Detect which cell encompasses the target text, then output its [x, y] center coordinate. 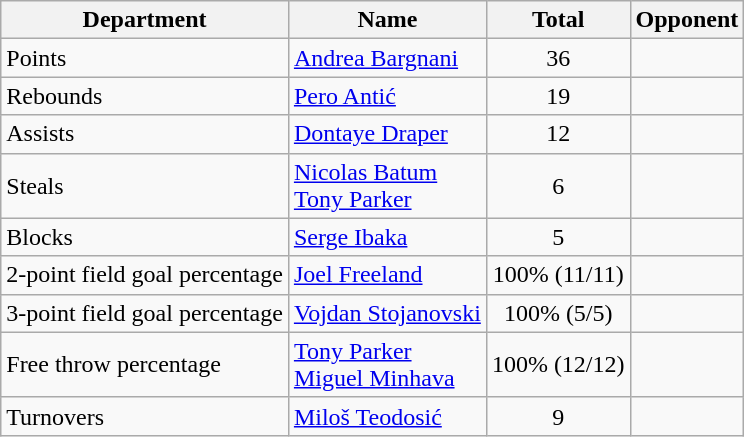
100% (5/5) [558, 313]
3-point field goal percentage [145, 313]
9 [558, 416]
Points [145, 58]
100% (11/11) [558, 275]
19 [558, 96]
Free throw percentage [145, 364]
Total [558, 20]
Blocks [145, 237]
Opponent [687, 20]
36 [558, 58]
Miloš Teodosić [387, 416]
Vojdan Stojanovski [387, 313]
Andrea Bargnani [387, 58]
Serge Ibaka [387, 237]
Name [387, 20]
Assists [145, 134]
100% (12/12) [558, 364]
12 [558, 134]
Tony Parker Miguel Minhava [387, 364]
Dontaye Draper [387, 134]
5 [558, 237]
Pero Antić [387, 96]
Turnovers [145, 416]
Joel Freeland [387, 275]
Rebounds [145, 96]
6 [558, 186]
2-point field goal percentage [145, 275]
Department [145, 20]
Nicolas Batum Tony Parker [387, 186]
Steals [145, 186]
